Identify which cell holds the provided text, then report its (X, Y) central coordinate. 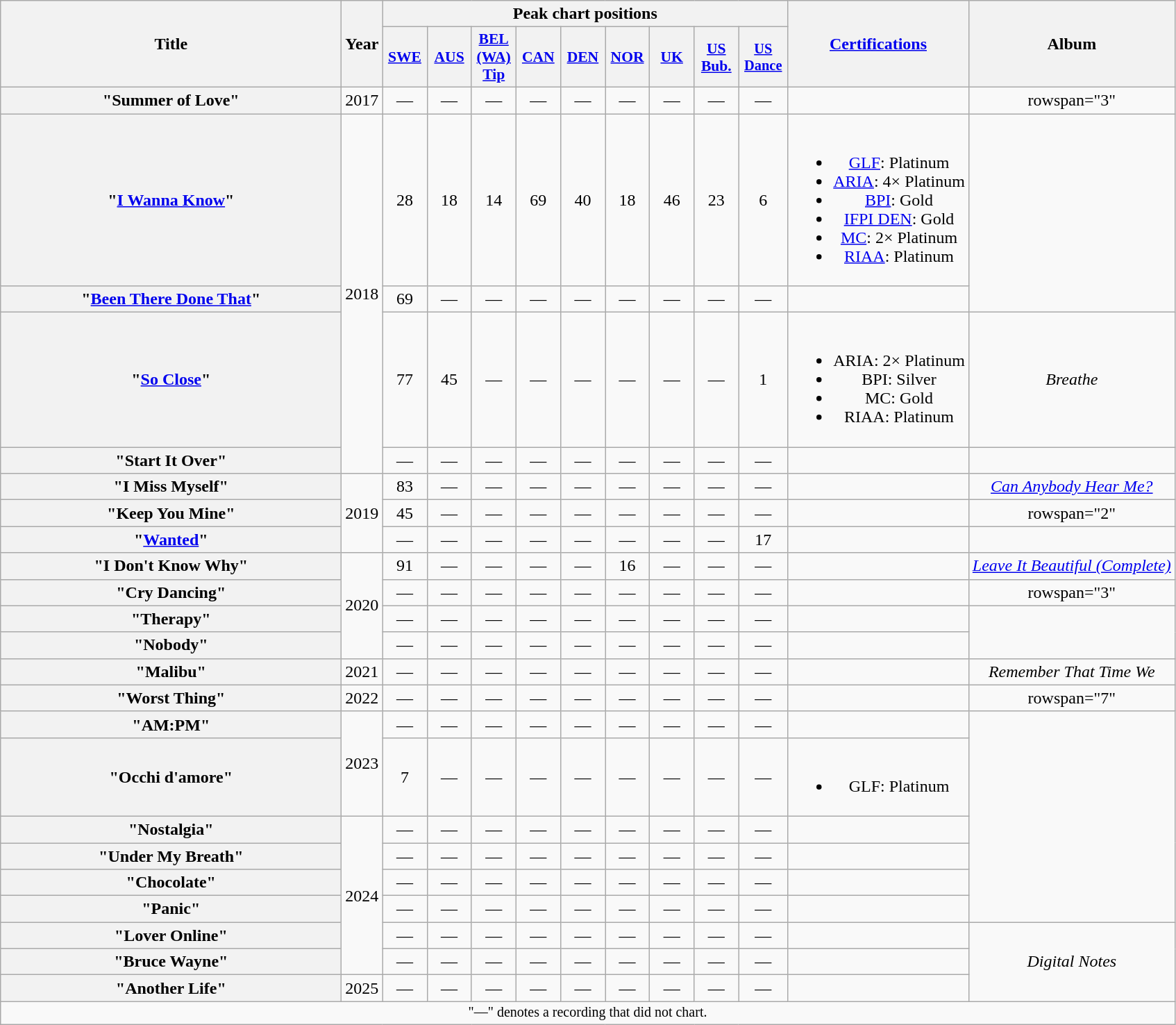
"Nostalgia" (171, 829)
Certifications (879, 44)
DEN (582, 57)
Remember That Time We (1072, 672)
SWE (405, 57)
"AM:PM" (171, 724)
"Therapy" (171, 619)
1 (764, 380)
"Another Life" (171, 988)
AUS (449, 57)
83 (405, 487)
"Summer of Love" (171, 100)
"Panic" (171, 909)
46 (672, 200)
"Bruce Wayne" (171, 962)
28 (405, 200)
7 (405, 776)
Leave It Beautiful (Complete) (1072, 566)
2017 (362, 100)
"—" denotes a recording that did not chart. (588, 1012)
rowspan="7" (1072, 698)
"So Close" (171, 380)
Title (171, 44)
"Worst Thing" (171, 698)
UK (672, 57)
USBub. (716, 57)
"Malibu" (171, 672)
"Occhi d'amore" (171, 776)
23 (716, 200)
17 (764, 540)
NOR (628, 57)
"Lover Online" (171, 935)
Peak chart positions (585, 14)
BEL(WA)Tip (494, 57)
"I Don't Know Why" (171, 566)
"Keep You Mine" (171, 513)
2023 (362, 764)
rowspan="2" (1072, 513)
Breathe (1072, 380)
2020 (362, 606)
2022 (362, 698)
GLF: PlatinumARIA: 4× PlatinumBPI: GoldIFPI DEN: GoldMC: 2× PlatinumRIAA: Platinum (879, 200)
"Under My Breath" (171, 856)
2024 (362, 895)
77 (405, 380)
2018 (362, 294)
16 (628, 566)
2021 (362, 672)
91 (405, 566)
"Wanted" (171, 540)
Digital Notes (1072, 962)
"Nobody" (171, 645)
Year (362, 44)
14 (494, 200)
40 (582, 200)
"Cry Dancing" (171, 592)
2019 (362, 513)
GLF: Platinum (879, 776)
"Been There Done That" (171, 299)
"Start It Over" (171, 460)
"I Miss Myself" (171, 487)
"Chocolate" (171, 883)
Can Anybody Hear Me? (1072, 487)
ARIA: 2× PlatinumBPI: SilverMC: GoldRIAA: Platinum (879, 380)
6 (764, 200)
US Dance (764, 57)
"I Wanna Know" (171, 200)
CAN (538, 57)
2025 (362, 988)
Album (1072, 44)
